Extract the [x, y] coordinate from the center of the cell holding the provided text.  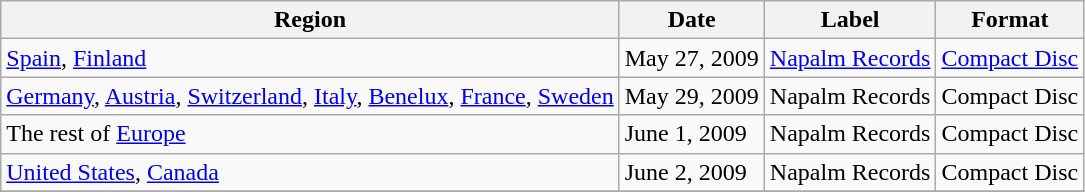
June 2, 2009 [692, 172]
Germany, Austria, Switzerland, Italy, Benelux, France, Sweden [310, 96]
Region [310, 20]
June 1, 2009 [692, 134]
Spain, Finland [310, 58]
May 29, 2009 [692, 96]
Label [850, 20]
Date [692, 20]
May 27, 2009 [692, 58]
United States, Canada [310, 172]
Format [1010, 20]
The rest of Europe [310, 134]
